Return the (X, Y) coordinate for the center point of the cell that contains the specified text.  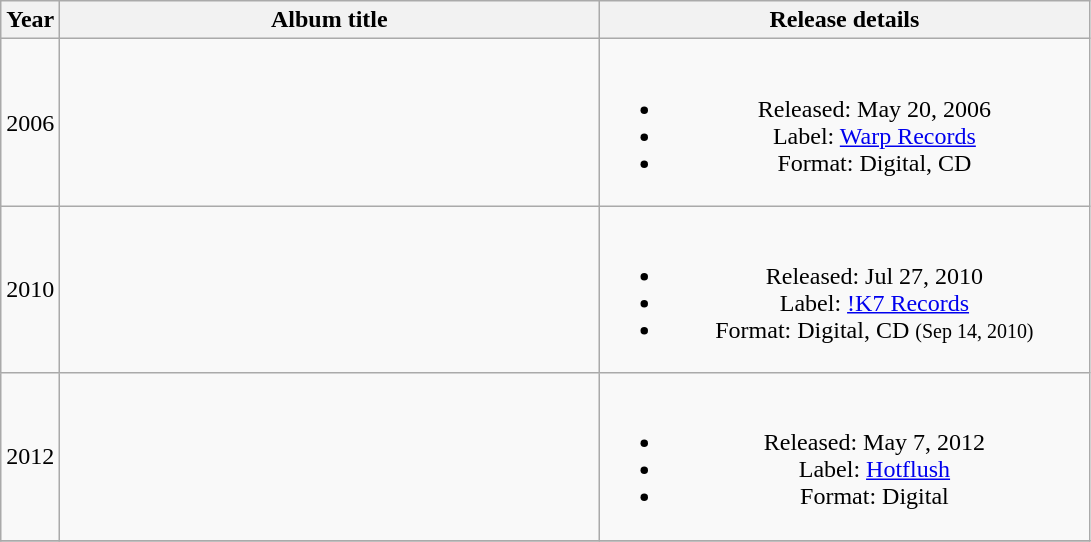
Released: Jul 27, 2010Label: !K7 RecordsFormat: Digital, CD (Sep 14, 2010) (844, 290)
Year (30, 20)
Released: May 20, 2006Label: Warp RecordsFormat: Digital, CD (844, 122)
2006 (30, 122)
Released: May 7, 2012Label: HotflushFormat: Digital (844, 456)
Release details (844, 20)
Album title (330, 20)
2012 (30, 456)
2010 (30, 290)
